Provide the [X, Y] coordinate of the cell's center where the given text is located.  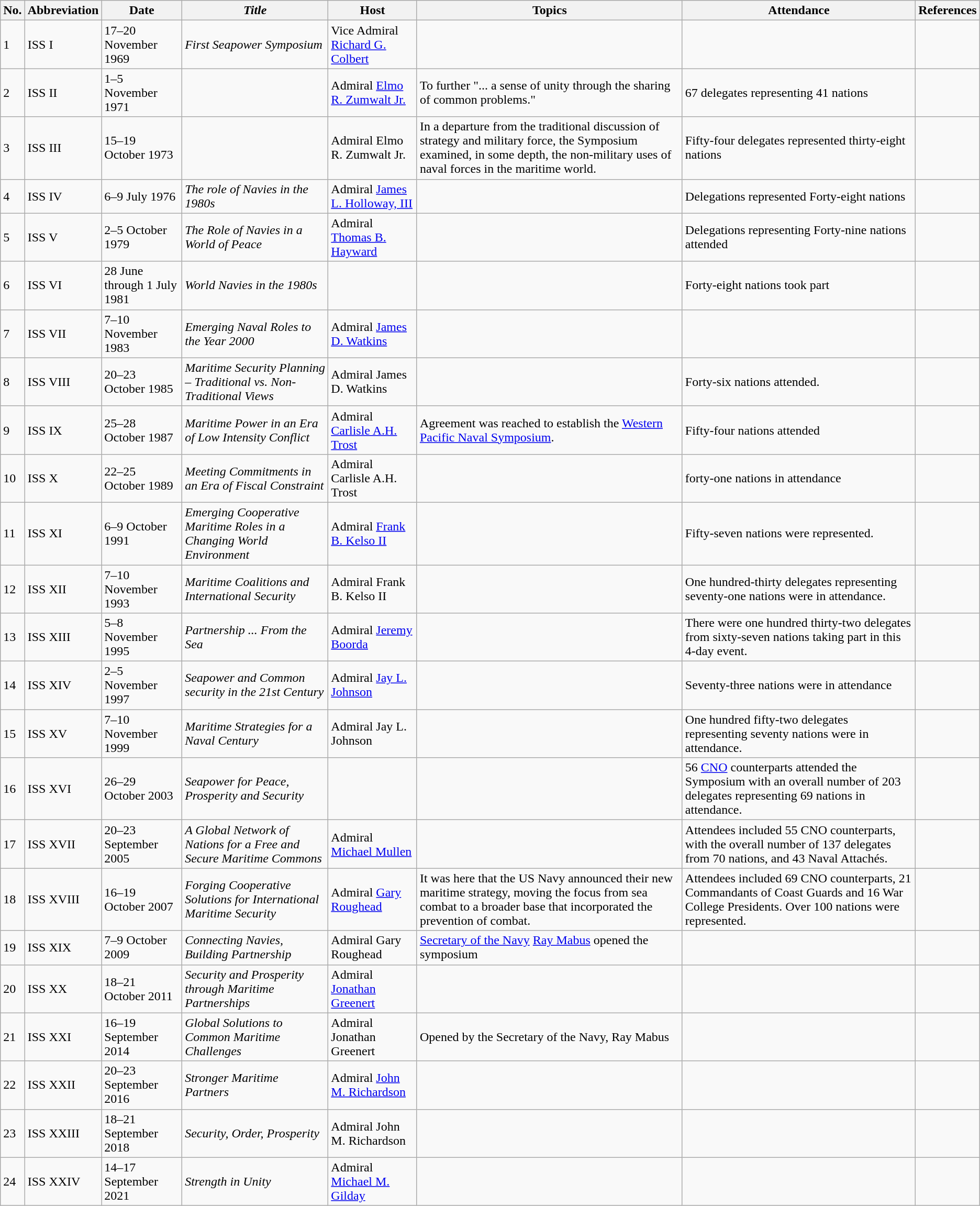
Host [373, 10]
ISS IX [63, 430]
Emerging Cooperative Maritime Roles in a Changing World Environment [255, 533]
ISS XXIV [63, 1181]
A Global Network of Nations for a Free and Secure Maritime Commons [255, 844]
Strength in Unity [255, 1181]
World Navies in the 1980s [255, 285]
Admiral Jeremy Boorda [373, 637]
20–23 September 2005 [142, 844]
Admiral Thomas B. Hayward [373, 237]
ISS XVII [63, 844]
7 [13, 334]
17–20 November 1969 [142, 45]
4 [13, 196]
14 [13, 685]
ISS XVI [63, 789]
ISS XXII [63, 1085]
2 [13, 93]
There were one hundred thirty-two delegates from sixty-seven nations taking part in this 4-day event. [799, 637]
Partnership ... From the Sea [255, 637]
28 June through 1 July 1981 [142, 285]
Topics [550, 10]
Seventy-three nations were in attendance [799, 685]
Delegations represented Forty-eight nations [799, 196]
First Seapower Symposium [255, 45]
15 [13, 734]
ISS VI [63, 285]
Abbreviation [63, 10]
12 [13, 589]
One hundred fifty-two delegates representing seventy nations were in attendance. [799, 734]
ISS III [63, 148]
1–5 November 1971 [142, 93]
Maritime Coalitions and International Security [255, 589]
ISS X [63, 478]
References [948, 10]
7–10 November 1999 [142, 734]
7–9 October 2009 [142, 948]
Attendees included 55 CNO counterparts, with the overall number of 137 delegates from 70 nations, and 43 Naval Attachés. [799, 844]
22 [13, 1085]
7–10 November 1983 [142, 334]
ISS II [63, 93]
10 [13, 478]
5 [13, 237]
Connecting Navies, Building Partnership [255, 948]
2–5 November 1997 [142, 685]
21 [13, 1037]
Meeting Commitments in an Era of Fiscal Constraint [255, 478]
ISS VIII [63, 382]
ISS XX [63, 989]
The Role of Navies in a World of Peace [255, 237]
ISS XXI [63, 1037]
20–23 October 1985 [142, 382]
Attendance [799, 10]
22–25 October 1989 [142, 478]
2–5 October 1979 [142, 237]
ISS IV [63, 196]
ISS XXIII [63, 1133]
Secretary of the Navy Ray Mabus opened the symposium [550, 948]
18–21 September 2018 [142, 1133]
56 CNO counterparts attended the Symposium with an overall number of 203 delegates representing 69 nations in attendance. [799, 789]
17 [13, 844]
1 [13, 45]
Maritime Security Planning – Traditional vs. Non-Traditional Views [255, 382]
20–23 September 2016 [142, 1085]
ISS I [63, 45]
Fifty-four delegates represented thirty-eight nations [799, 148]
ISS XIV [63, 685]
ISS XVIII [63, 900]
8 [13, 382]
ISS XV [63, 734]
Stronger Maritime Partners [255, 1085]
ISS XI [63, 533]
14–17 September 2021 [142, 1181]
To further "... a sense of unity through the sharing of common problems." [550, 93]
Admiral Michael M. Gilday [373, 1181]
9 [13, 430]
Title [255, 10]
ISS XIX [63, 948]
Fifty-seven nations were represented. [799, 533]
Forty-eight nations took part [799, 285]
Forty-six nations attended. [799, 382]
Security and Prosperity through Maritime Partnerships [255, 989]
6–9 October 1991 [142, 533]
Attendees included 69 CNO counterparts, 21 Commandants of Coast Guards and 16 War College Presidents. Over 100 nations were represented. [799, 900]
24 [13, 1181]
6 [13, 285]
13 [13, 637]
Maritime Power in an Era of Low Intensity Conflict [255, 430]
6–9 July 1976 [142, 196]
3 [13, 148]
20 [13, 989]
7–10 November 1993 [142, 589]
16 [13, 789]
No. [13, 10]
Security, Order, Prosperity [255, 1133]
15–19 October 1973 [142, 148]
23 [13, 1133]
Seapower for Peace, Prosperity and Security [255, 789]
Admiral Michael Mullen [373, 844]
Delegations representing Forty-nine nations attended [799, 237]
Fifty-four nations attended [799, 430]
Opened by the Secretary of the Navy, Ray Mabus [550, 1037]
Seapower and Common security in the 21st Century [255, 685]
18–21 October 2011 [142, 989]
67 delegates representing 41 nations [799, 93]
Forging Cooperative Solutions for International Maritime Security [255, 900]
ISS XII [63, 589]
19 [13, 948]
ISS XIII [63, 637]
forty-one nations in attendance [799, 478]
ISS V [63, 237]
Maritime Strategies for a Naval Century [255, 734]
Global Solutions to Common Maritime Challenges [255, 1037]
16–19 October 2007 [142, 900]
25–28 October 1987 [142, 430]
26–29 October 2003 [142, 789]
Agreement was reached to establish the Western Pacific Naval Symposium. [550, 430]
ISS VII [63, 334]
18 [13, 900]
Vice Admiral Richard G. Colbert [373, 45]
Admiral James L. Holloway, III [373, 196]
One hundred-thirty delegates representing seventy-one nations were in attendance. [799, 589]
The role of Navies in the 1980s [255, 196]
16–19 September 2014 [142, 1037]
11 [13, 533]
Emerging Naval Roles to the Year 2000 [255, 334]
Date [142, 10]
5–8 November 1995 [142, 637]
